Output the [x, y] coordinate of the center of the cell containing the given text.  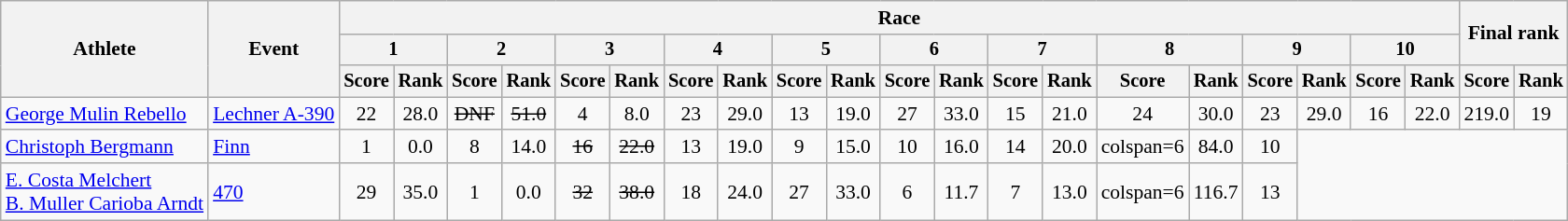
11.7 [961, 192]
5 [826, 50]
Final rank [1513, 34]
14 [1015, 147]
219.0 [1486, 114]
Lechner A-390 [273, 114]
24.0 [745, 192]
2 [501, 50]
84.0 [1216, 147]
E. Costa MelchertB. Muller Carioba Arndt [105, 192]
20.0 [1070, 147]
19 [1541, 114]
15.0 [853, 147]
14.0 [529, 147]
Finn [273, 147]
Christoph Bergmann [105, 147]
21.0 [1070, 114]
22 [366, 114]
38.0 [637, 192]
DNF [474, 114]
24 [1142, 114]
51.0 [529, 114]
Athlete [105, 48]
470 [273, 192]
3 [609, 50]
32 [582, 192]
Event [273, 48]
18 [691, 192]
28.0 [421, 114]
16.0 [961, 147]
8.0 [637, 114]
13.0 [1070, 192]
116.7 [1216, 192]
George Mulin Rebello [105, 114]
29 [366, 192]
Race [899, 18]
30.0 [1216, 114]
15 [1015, 114]
35.0 [421, 192]
